From the cell containing the given text, extract its center point as [X, Y] coordinate. 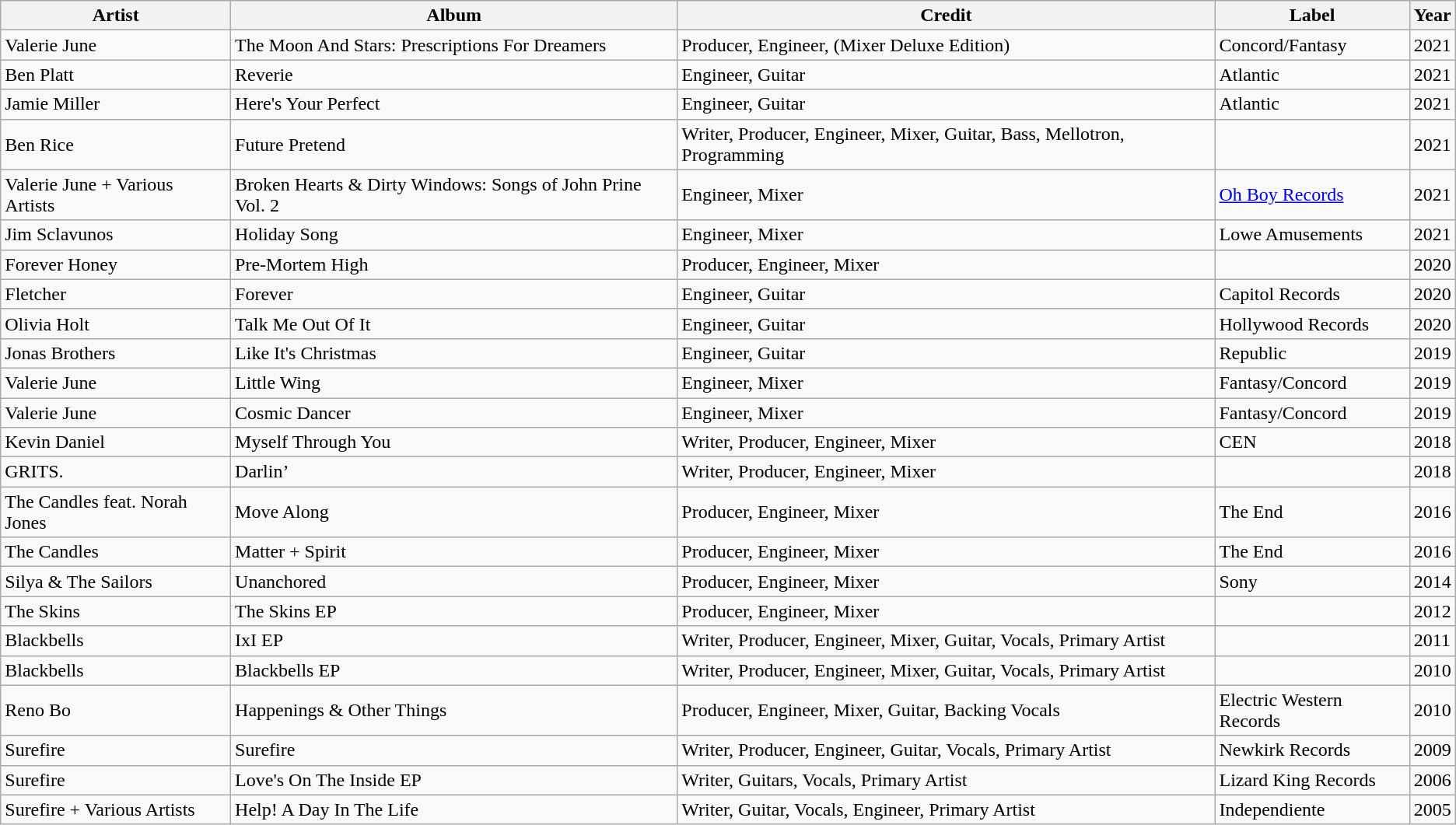
Ben Platt [116, 75]
Jamie Miller [116, 104]
Credit [946, 16]
Jonas Brothers [116, 353]
2014 [1433, 582]
The Moon And Stars: Prescriptions For Dreamers [454, 45]
Sony [1312, 582]
Myself Through You [454, 442]
Valerie June + Various Artists [116, 194]
GRITS. [116, 472]
Newkirk Records [1312, 750]
2011 [1433, 641]
Fletcher [116, 294]
Darlin’ [454, 472]
Move Along [454, 512]
Talk Me Out Of It [454, 323]
Hollywood Records [1312, 323]
Producer, Engineer, Mixer, Guitar, Backing Vocals [946, 711]
Capitol Records [1312, 294]
Future Pretend [454, 145]
Forever [454, 294]
Jim Sclavunos [116, 235]
Writer, Guitars, Vocals, Primary Artist [946, 780]
The Skins EP [454, 611]
Lowe Amusements [1312, 235]
Help! A Day In The Life [454, 809]
Reno Bo [116, 711]
Independiente [1312, 809]
Republic [1312, 353]
Cosmic Dancer [454, 413]
Oh Boy Records [1312, 194]
The Candles [116, 552]
Like It's Christmas [454, 353]
2005 [1433, 809]
Love's On The Inside EP [454, 780]
Silya & The Sailors [116, 582]
Concord/Fantasy [1312, 45]
Unanchored [454, 582]
Album [454, 16]
Holiday Song [454, 235]
Reverie [454, 75]
Happenings & Other Things [454, 711]
Year [1433, 16]
The Skins [116, 611]
Writer, Producer, Engineer, Guitar, Vocals, Primary Artist [946, 750]
2006 [1433, 780]
Matter + Spirit [454, 552]
Surefire + Various Artists [116, 809]
CEN [1312, 442]
2009 [1433, 750]
Blackbells EP [454, 670]
Olivia Holt [116, 323]
Writer, Producer, Engineer, Mixer, Guitar, Bass, Mellotron, Programming [946, 145]
Label [1312, 16]
Ben Rice [116, 145]
Pre-Mortem High [454, 264]
Forever Honey [116, 264]
Little Wing [454, 383]
2012 [1433, 611]
IxI EP [454, 641]
Kevin Daniel [116, 442]
Writer, Guitar, Vocals, Engineer, Primary Artist [946, 809]
Here's Your Perfect [454, 104]
Broken Hearts & Dirty Windows: Songs of John Prine Vol. 2 [454, 194]
The Candles feat. Norah Jones [116, 512]
Producer, Engineer, (Mixer Deluxe Edition) [946, 45]
Artist [116, 16]
Lizard King Records [1312, 780]
Electric Western Records [1312, 711]
